Extract the [X, Y] coordinate from the center of the cell holding the provided text.  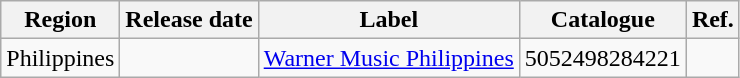
Warner Music Philippines [388, 58]
Ref. [712, 20]
Release date [189, 20]
Philippines [60, 58]
Label [388, 20]
Region [60, 20]
5052498284221 [602, 58]
Catalogue [602, 20]
